Scan for the cell matching the given text and deliver its (X, Y) coordinate at center. 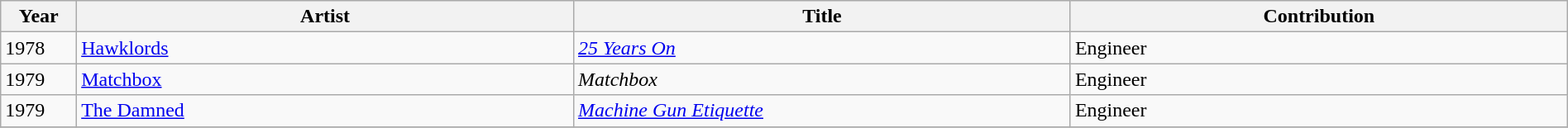
1978 (39, 48)
25 Years On (822, 48)
The Damned (326, 111)
Artist (326, 17)
Machine Gun Etiquette (822, 111)
Title (822, 17)
Contribution (1318, 17)
Year (39, 17)
Hawklords (326, 48)
